Provide the [x, y] coordinate of the cell's center where the given text is located.  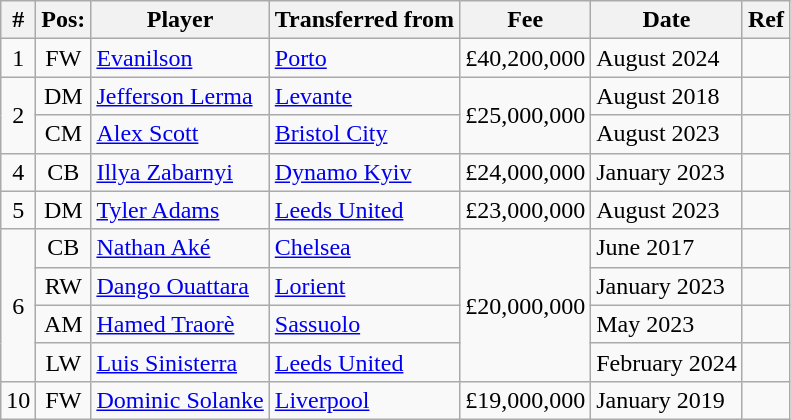
May 2023 [667, 324]
Ref [766, 20]
Illya Zabarnyi [180, 172]
Levante [364, 96]
Evanilson [180, 58]
Pos: [64, 20]
Bristol City [364, 134]
£25,000,000 [526, 115]
LW [64, 362]
6 [18, 305]
Alex Scott [180, 134]
Dominic Solanke [180, 400]
Tyler Adams [180, 210]
Jefferson Lerma [180, 96]
£20,000,000 [526, 305]
£19,000,000 [526, 400]
Player [180, 20]
Sassuolo [364, 324]
Fee [526, 20]
AM [64, 324]
Liverpool [364, 400]
January 2019 [667, 400]
Lorient [364, 286]
RW [64, 286]
June 2017 [667, 248]
£23,000,000 [526, 210]
CM [64, 134]
Hamed Traorè [180, 324]
August 2024 [667, 58]
Porto [364, 58]
£40,200,000 [526, 58]
10 [18, 400]
February 2024 [667, 362]
Transferred from [364, 20]
Luis Sinisterra [180, 362]
1 [18, 58]
Nathan Aké [180, 248]
Chelsea [364, 248]
Date [667, 20]
Dynamo Kyiv [364, 172]
Dango Ouattara [180, 286]
4 [18, 172]
2 [18, 115]
August 2018 [667, 96]
# [18, 20]
£24,000,000 [526, 172]
5 [18, 210]
